Pinpoint the cell where the given text exists, returning its [x, y] midpoint coordinate. 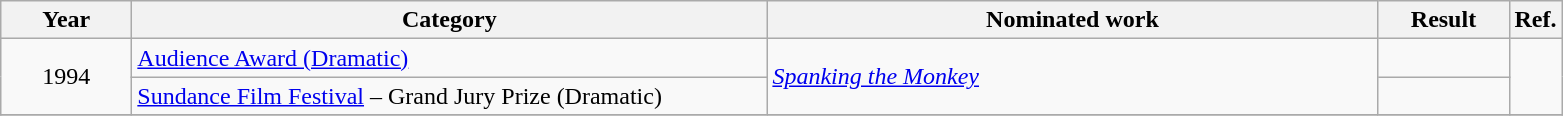
Nominated work [1072, 20]
Audience Award (Dramatic) [450, 58]
Ref. [1536, 20]
1994 [66, 77]
Year [66, 20]
Sundance Film Festival – Grand Jury Prize (Dramatic) [450, 96]
Spanking the Monkey [1072, 77]
Result [1444, 20]
Category [450, 20]
